Find where the given text appears and provide that cell's center as (x, y) coordinate. 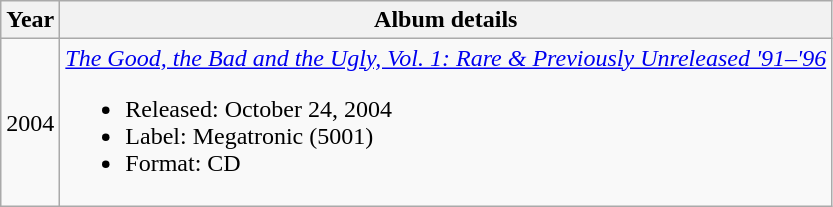
Year (30, 20)
The Good, the Bad and the Ugly, Vol. 1: Rare & Previously Unreleased '91–'96Released: October 24, 2004Label: Megatronic (5001)Format: CD (446, 122)
Album details (446, 20)
2004 (30, 122)
